Return (X, Y) of the center of cell containing provided text 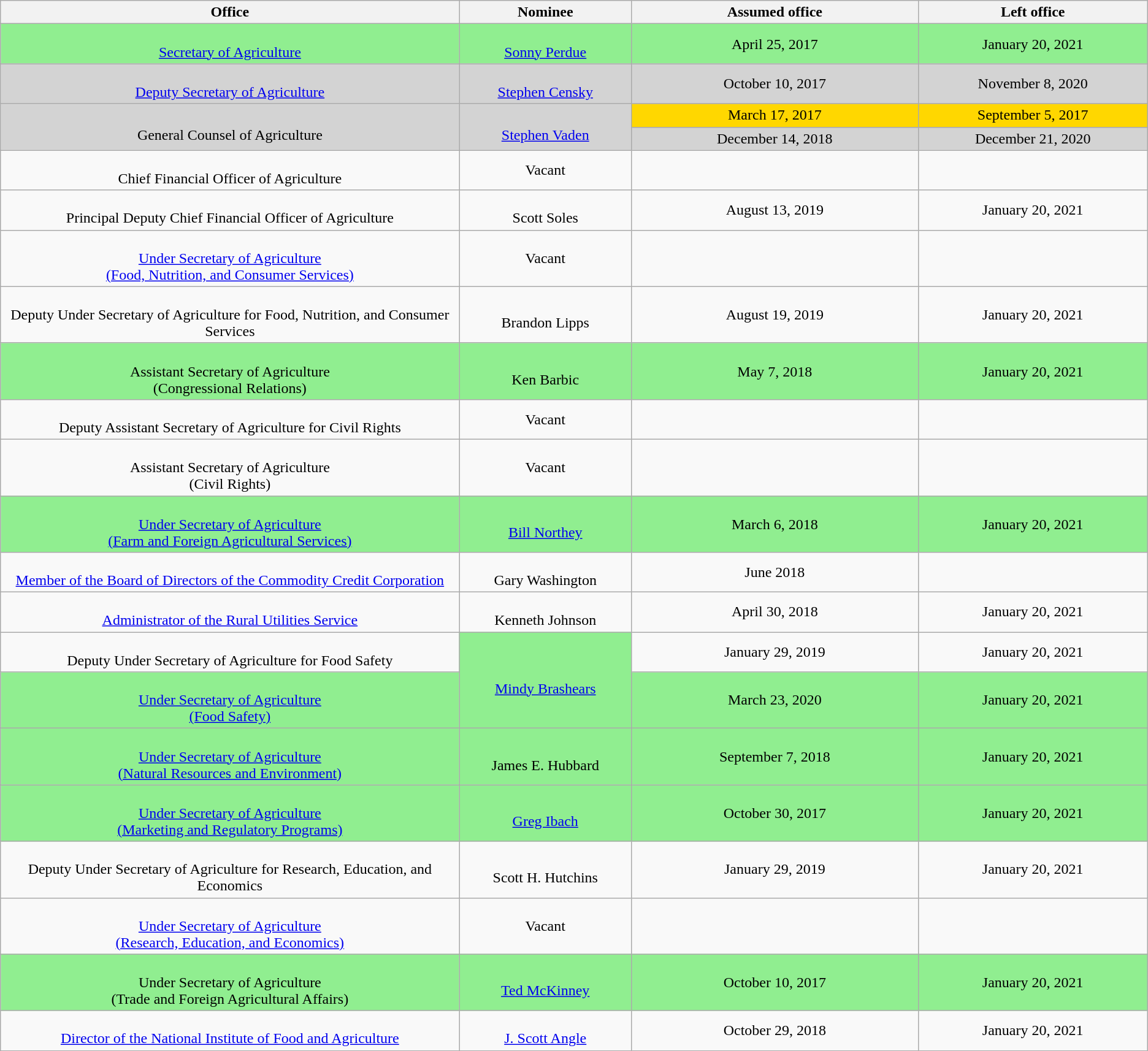
November 8, 2020 (1033, 83)
May 7, 2018 (775, 371)
Administrator of the Rural Utilities Service (230, 612)
April 25, 2017 (775, 44)
Chief Financial Officer of Agriculture (230, 170)
September 5, 2017 (1033, 115)
Office (230, 12)
Sonny Perdue (546, 44)
Left office (1033, 12)
Assumed office (775, 12)
Bill Northey (546, 524)
April 30, 2018 (775, 612)
Deputy Under Secretary of Agriculture for Food Safety (230, 652)
James E. Hubbard (546, 757)
Brandon Lipps (546, 315)
Deputy Under Secretary of Agriculture for Food, Nutrition, and Consumer Services (230, 315)
October 29, 2018 (775, 1030)
Director of the National Institute of Food and Agriculture (230, 1030)
June 2018 (775, 573)
General Counsel of Agriculture (230, 127)
Member of the Board of Directors of the Commodity Credit Corporation (230, 573)
Deputy Assistant Secretary of Agriculture for Civil Rights (230, 419)
Assistant Secretary of Agriculture(Civil Rights) (230, 467)
Stephen Censky (546, 83)
Secretary of Agriculture (230, 44)
Kenneth Johnson (546, 612)
Stephen Vaden (546, 127)
Under Secretary of Agriculture(Trade and Foreign Agricultural Affairs) (230, 982)
Greg Ibach (546, 813)
March 17, 2017 (775, 115)
Assistant Secretary of Agriculture(Congressional Relations) (230, 371)
Ken Barbic (546, 371)
J. Scott Angle (546, 1030)
October 30, 2017 (775, 813)
March 6, 2018 (775, 524)
Nominee (546, 12)
Gary Washington (546, 573)
Under Secretary of Agriculture(Research, Education, and Economics) (230, 926)
December 14, 2018 (775, 139)
March 23, 2020 (775, 700)
Under Secretary of Agriculture(Farm and Foreign Agricultural Services) (230, 524)
Mindy Brashears (546, 681)
Under Secretary of Agriculture(Natural Resources and Environment) (230, 757)
Under Secretary of Agriculture(Food, Nutrition, and Consumer Services) (230, 258)
August 13, 2019 (775, 210)
Ted McKinney (546, 982)
Scott H. Hutchins (546, 869)
Deputy Secretary of Agriculture (230, 83)
Principal Deputy Chief Financial Officer of Agriculture (230, 210)
December 21, 2020 (1033, 139)
Deputy Under Secretary of Agriculture for Research, Education, and Economics (230, 869)
Scott Soles (546, 210)
Under Secretary of Agriculture(Food Safety) (230, 700)
August 19, 2019 (775, 315)
September 7, 2018 (775, 757)
Under Secretary of Agriculture(Marketing and Regulatory Programs) (230, 813)
